Scan for the cell matching the given text and deliver its [X, Y] coordinate at center. 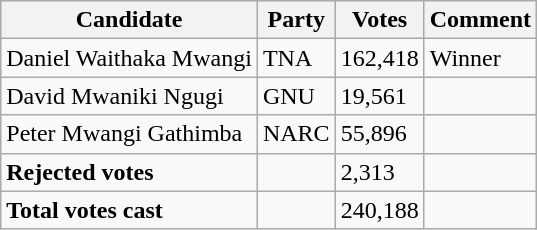
TNA [296, 58]
Rejected votes [130, 172]
55,896 [380, 134]
2,313 [380, 172]
Votes [380, 20]
Peter Mwangi Gathimba [130, 134]
240,188 [380, 210]
Party [296, 20]
NARC [296, 134]
Candidate [130, 20]
David Mwaniki Ngugi [130, 96]
19,561 [380, 96]
Total votes cast [130, 210]
Comment [480, 20]
162,418 [380, 58]
Winner [480, 58]
GNU [296, 96]
Daniel Waithaka Mwangi [130, 58]
